Determine the (x, y) coordinate at the center of the cell enclosing the given text.  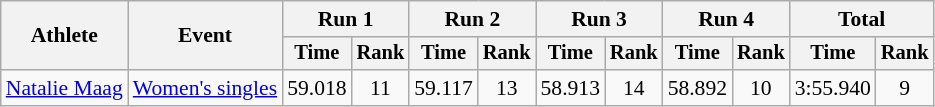
11 (381, 88)
10 (761, 88)
Event (205, 36)
59.117 (444, 88)
Run 3 (600, 19)
Run 1 (346, 19)
Women's singles (205, 88)
Natalie Maag (64, 88)
59.018 (316, 88)
3:55.940 (833, 88)
Athlete (64, 36)
Total (862, 19)
9 (905, 88)
58.892 (698, 88)
Run 4 (726, 19)
Run 2 (472, 19)
58.913 (570, 88)
13 (507, 88)
14 (634, 88)
